Return [x, y] of the center of cell containing provided text 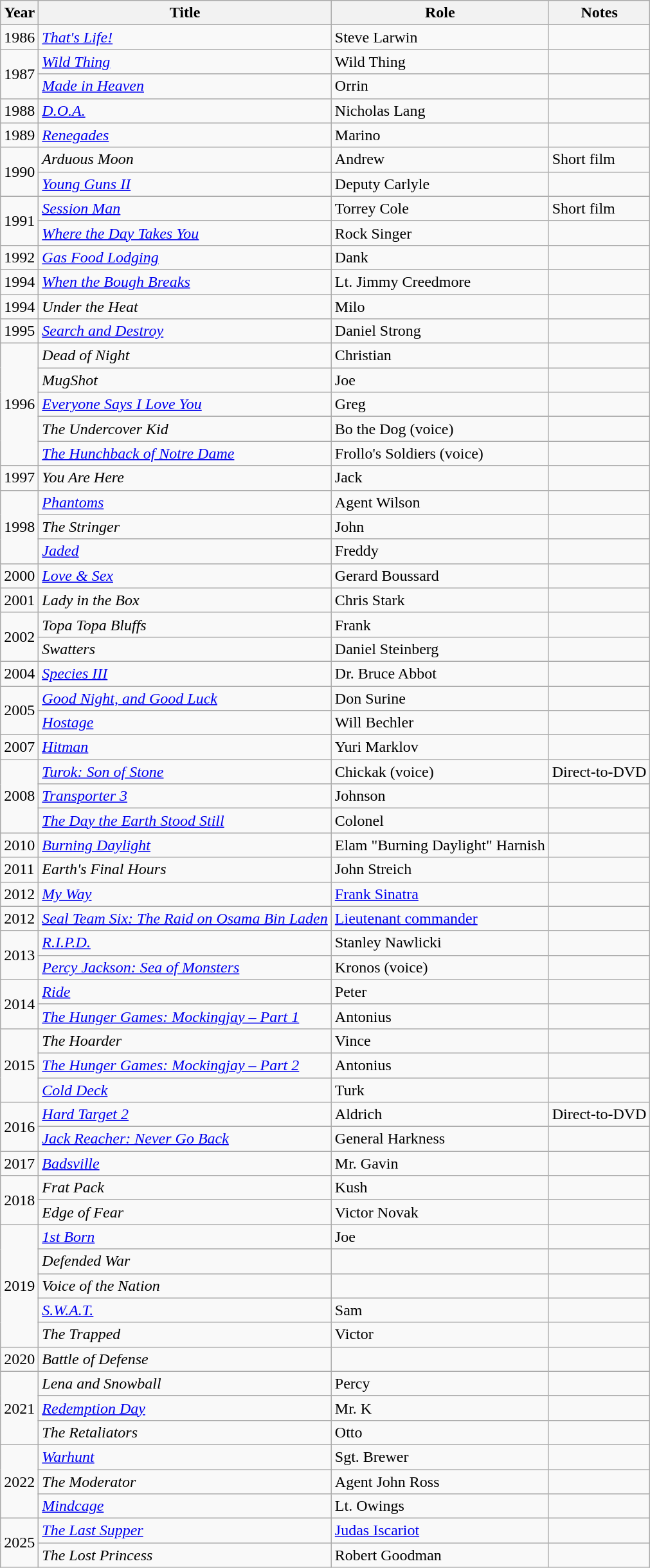
Transporter 3 [185, 796]
Nicholas Lang [440, 111]
2020 [19, 1359]
Robert Goodman [440, 1555]
Cold Deck [185, 1090]
Frank [440, 624]
The Stringer [185, 527]
Mr. Gavin [440, 1163]
Lady in the Box [185, 600]
The Last Supper [185, 1531]
The Hunger Games: Mockingjay – Part 1 [185, 1016]
Frank Sinatra [440, 894]
Otto [440, 1432]
1987 [19, 74]
Kush [440, 1188]
Deputy Carlyle [440, 184]
2011 [19, 870]
Turok: Son of Stone [185, 772]
Milo [440, 307]
Gerard Boussard [440, 576]
When the Bough Breaks [185, 282]
Kronos (voice) [440, 967]
Agent John Ross [440, 1481]
Torrey Cole [440, 208]
John Streich [440, 870]
Agent Wilson [440, 502]
Session Man [185, 208]
Everyone Says I Love You [185, 405]
1988 [19, 111]
Burning Daylight [185, 845]
1990 [19, 172]
Battle of Defense [185, 1359]
Dank [440, 257]
Percy [440, 1383]
1997 [19, 478]
The Day the Earth Stood Still [185, 821]
2008 [19, 796]
That's Life! [185, 37]
Voice of the Nation [185, 1286]
Frat Pack [185, 1188]
Jack [440, 478]
2010 [19, 845]
2019 [19, 1286]
2017 [19, 1163]
1996 [19, 405]
Search and Destroy [185, 331]
Turk [440, 1090]
Edge of Fear [185, 1212]
2015 [19, 1065]
Arduous Moon [185, 160]
The Hunger Games: Mockingjay – Part 2 [185, 1065]
1992 [19, 257]
Mindcage [185, 1506]
Hard Target 2 [185, 1115]
2004 [19, 673]
Frollo's Soldiers (voice) [440, 453]
2013 [19, 955]
Where the Day Takes You [185, 233]
Badsville [185, 1163]
Johnson [440, 796]
Sgt. Brewer [440, 1457]
Steve Larwin [440, 37]
Under the Heat [185, 307]
The Lost Princess [185, 1555]
Redemption Day [185, 1408]
2014 [19, 1004]
1991 [19, 221]
Lena and Snowball [185, 1383]
Elam "Burning Daylight" Harnish [440, 845]
R.I.P.D. [185, 943]
2016 [19, 1127]
Renegades [185, 135]
Role [440, 13]
1989 [19, 135]
Made in Heaven [185, 86]
2001 [19, 600]
S.W.A.T. [185, 1310]
Judas Iscariot [440, 1531]
The Hoarder [185, 1041]
Aldrich [440, 1115]
Year [19, 13]
2007 [19, 747]
Daniel Strong [440, 331]
Phantoms [185, 502]
The Retaliators [185, 1432]
Notes [599, 13]
Orrin [440, 86]
Marino [440, 135]
Lt. Jimmy Creedmore [440, 282]
1st Born [185, 1237]
Species III [185, 673]
Lt. Owings [440, 1506]
Will Bechler [440, 723]
2021 [19, 1408]
Percy Jackson: Sea of Monsters [185, 967]
You Are Here [185, 478]
Jaded [185, 551]
John [440, 527]
The Undercover Kid [185, 429]
Mr. K [440, 1408]
Chickak (voice) [440, 772]
2025 [19, 1543]
Chris Stark [440, 600]
Greg [440, 405]
Gas Food Lodging [185, 257]
2000 [19, 576]
Don Surine [440, 698]
The Hunchback of Notre Dame [185, 453]
Christian [440, 356]
Colonel [440, 821]
Yuri Marklov [440, 747]
Lieutenant commander [440, 918]
General Harkness [440, 1139]
The Moderator [185, 1481]
1986 [19, 37]
2022 [19, 1481]
Warhunt [185, 1457]
Earth's Final Hours [185, 870]
Jack Reacher: Never Go Back [185, 1139]
Bo the Dog (voice) [440, 429]
2005 [19, 710]
Seal Team Six: The Raid on Osama Bin Laden [185, 918]
Love & Sex [185, 576]
Stanley Nawlicki [440, 943]
Vince [440, 1041]
Rock Singer [440, 233]
Daniel Steinberg [440, 649]
2018 [19, 1200]
Victor [440, 1335]
2002 [19, 637]
Good Night, and Good Luck [185, 698]
D.O.A. [185, 111]
The Trapped [185, 1335]
Peter [440, 992]
Defended War [185, 1261]
Hitman [185, 747]
Ride [185, 992]
My Way [185, 894]
Andrew [440, 160]
Swatters [185, 649]
1995 [19, 331]
Young Guns II [185, 184]
Dead of Night [185, 356]
Topa Topa Bluffs [185, 624]
Dr. Bruce Abbot [440, 673]
Victor Novak [440, 1212]
Title [185, 13]
1998 [19, 527]
Freddy [440, 551]
Hostage [185, 723]
MugShot [185, 380]
Sam [440, 1310]
